Scan for the cell matching the given text and deliver its (X, Y) coordinate at center. 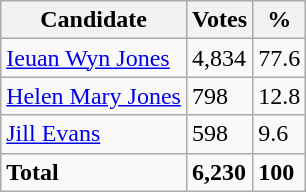
Total (94, 172)
% (280, 20)
798 (219, 96)
Helen Mary Jones (94, 96)
Ieuan Wyn Jones (94, 58)
100 (280, 172)
6,230 (219, 172)
Votes (219, 20)
4,834 (219, 58)
9.6 (280, 134)
77.6 (280, 58)
Candidate (94, 20)
598 (219, 134)
Jill Evans (94, 134)
12.8 (280, 96)
